Scan for the cell matching the given text and deliver its [x, y] coordinate at center. 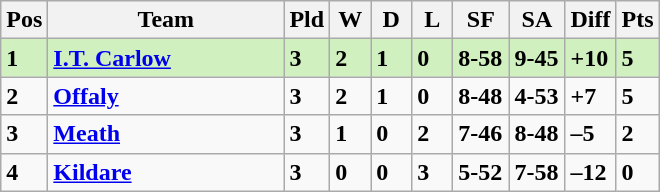
L [432, 20]
–12 [590, 172]
Team [166, 20]
Pts [638, 20]
Kildare [166, 172]
4-53 [537, 96]
Pld [307, 20]
7-58 [537, 172]
+7 [590, 96]
Meath [166, 134]
5-52 [481, 172]
8-58 [481, 58]
Diff [590, 20]
I.T. Carlow [166, 58]
+10 [590, 58]
D [392, 20]
–5 [590, 134]
4 [24, 172]
W [350, 20]
SF [481, 20]
7-46 [481, 134]
9-45 [537, 58]
Offaly [166, 96]
SA [537, 20]
Pos [24, 20]
